Return (x, y) of the center of cell containing provided text 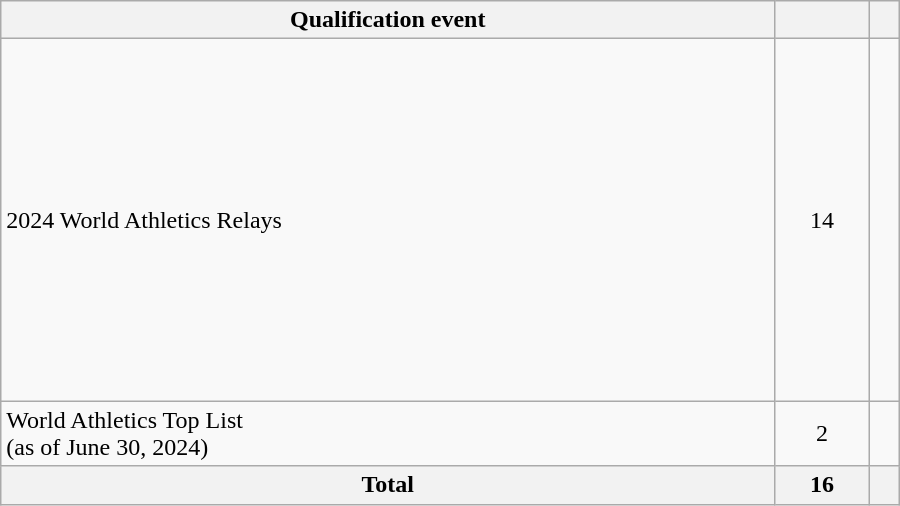
Total (388, 485)
2 (822, 434)
2024 World Athletics Relays (388, 220)
Qualification event (388, 20)
14 (822, 220)
World Athletics Top List(as of June 30, 2024) (388, 434)
16 (822, 485)
